For the text-containing cell, return its midpoint in (X, Y) coordinate format. 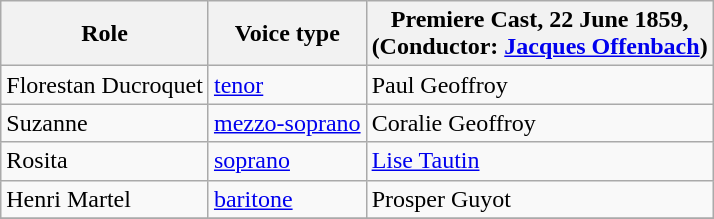
Lise Tautin (540, 161)
Florestan Ducroquet (105, 85)
Paul Geoffroy (540, 85)
baritone (287, 199)
mezzo-soprano (287, 123)
Henri Martel (105, 199)
Role (105, 34)
Voice type (287, 34)
Suzanne (105, 123)
Coralie Geoffroy (540, 123)
Rosita (105, 161)
Premiere Cast, 22 June 1859,(Conductor: Jacques Offenbach) (540, 34)
Prosper Guyot (540, 199)
tenor (287, 85)
soprano (287, 161)
